Return the (X, Y) coordinate for the center point of the cell that contains the specified text.  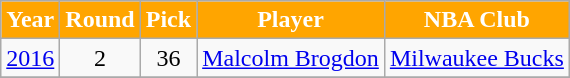
Round (100, 20)
Player (291, 20)
36 (168, 58)
Pick (168, 20)
Year (30, 20)
Milwaukee Bucks (476, 58)
NBA Club (476, 20)
Malcolm Brogdon (291, 58)
2016 (30, 58)
2 (100, 58)
